Scan for the cell matching the given text and deliver its (x, y) coordinate at center. 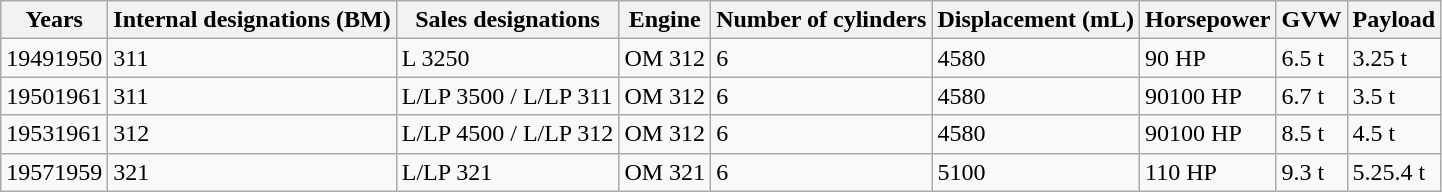
19531961 (54, 134)
3.25 t (1394, 58)
19501961 (54, 96)
3.5 t (1394, 96)
Engine (665, 20)
Number of cylinders (822, 20)
OM 321 (665, 172)
Horsepower (1208, 20)
6.7 t (1312, 96)
6.5 t (1312, 58)
L 3250 (508, 58)
Years (54, 20)
4.5 t (1394, 134)
Internal designations (BM) (252, 20)
Displacement (mL) (1036, 20)
5100 (1036, 172)
L/LP 4500 / L/LP 312 (508, 134)
GVW (1312, 20)
Sales designations (508, 20)
110 HP (1208, 172)
L/LP 3500 / L/LP 311 (508, 96)
19571959 (54, 172)
L/LP 321 (508, 172)
Payload (1394, 20)
90 HP (1208, 58)
9.3 t (1312, 172)
321 (252, 172)
312 (252, 134)
5.25.4 t (1394, 172)
8.5 t (1312, 134)
19491950 (54, 58)
